Find where the given text appears and provide that cell's center as (X, Y) coordinate. 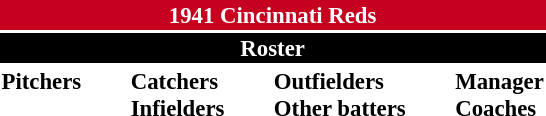
1941 Cincinnati Reds (272, 15)
Roster (272, 48)
